Capture the cell that displays the provided text and extract its [x, y] central coordinate. 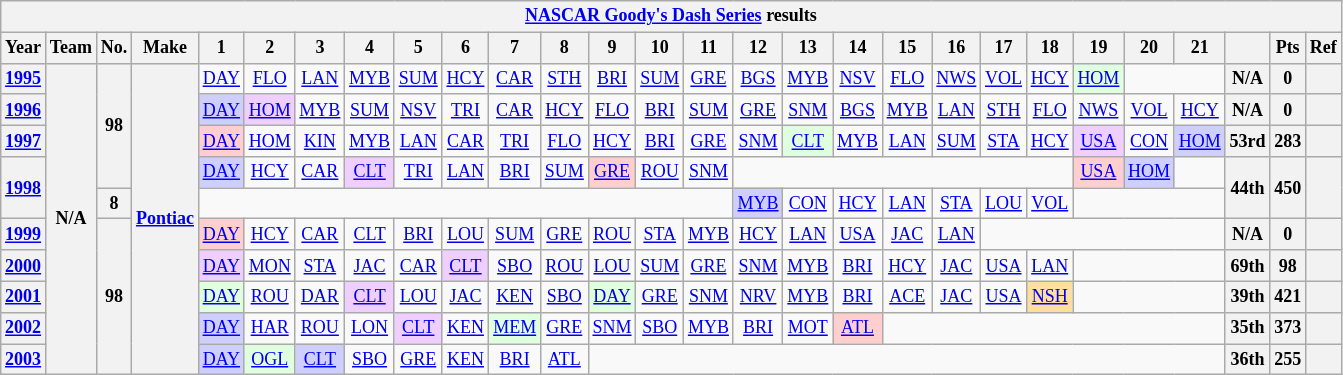
14 [858, 48]
ACE [907, 296]
421 [1288, 296]
7 [515, 48]
KIN [320, 140]
19 [1098, 48]
MOT [808, 328]
2002 [24, 328]
NRV [758, 296]
6 [466, 48]
10 [660, 48]
17 [1004, 48]
9 [612, 48]
13 [808, 48]
Team [70, 48]
69th [1248, 266]
18 [1050, 48]
1995 [24, 78]
1996 [24, 110]
1997 [24, 140]
5 [418, 48]
44th [1248, 188]
Year [24, 48]
4 [370, 48]
20 [1150, 48]
OGL [270, 360]
283 [1288, 140]
Make [166, 48]
2003 [24, 360]
DAR [320, 296]
LON [370, 328]
No. [114, 48]
255 [1288, 360]
Ref [1323, 48]
1999 [24, 234]
MON [270, 266]
36th [1248, 360]
1998 [24, 188]
1 [221, 48]
35th [1248, 328]
2001 [24, 296]
16 [956, 48]
3 [320, 48]
HAR [270, 328]
11 [709, 48]
NASCAR Goody's Dash Series results [671, 16]
450 [1288, 188]
12 [758, 48]
53rd [1248, 140]
NSH [1050, 296]
2000 [24, 266]
Pts [1288, 48]
2 [270, 48]
39th [1248, 296]
MEM [515, 328]
373 [1288, 328]
21 [1200, 48]
Pontiac [166, 219]
15 [907, 48]
